For the text-containing cell, return its midpoint in [X, Y] coordinate format. 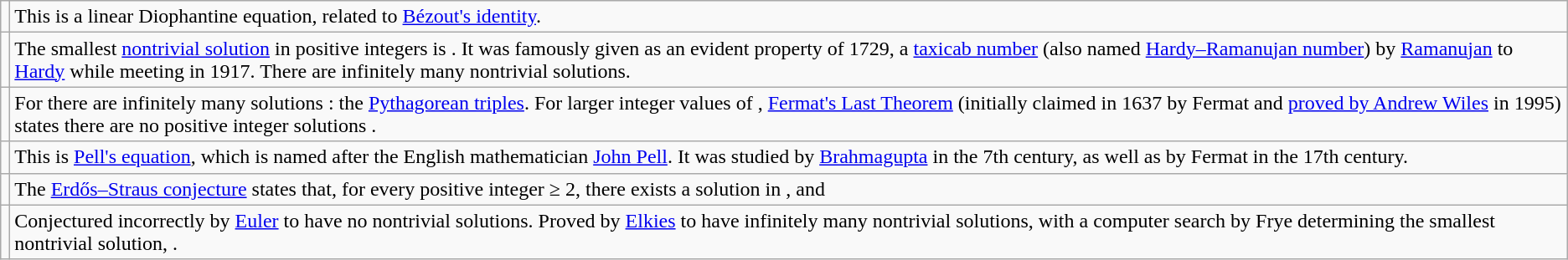
This is a linear Diophantine equation, related to Bézout's identity. [789, 17]
The Erdős–Straus conjecture states that, for every positive integer ≥ 2, there exists a solution in , and [789, 189]
